Find where the given text appears and provide that cell's center as [x, y] coordinate. 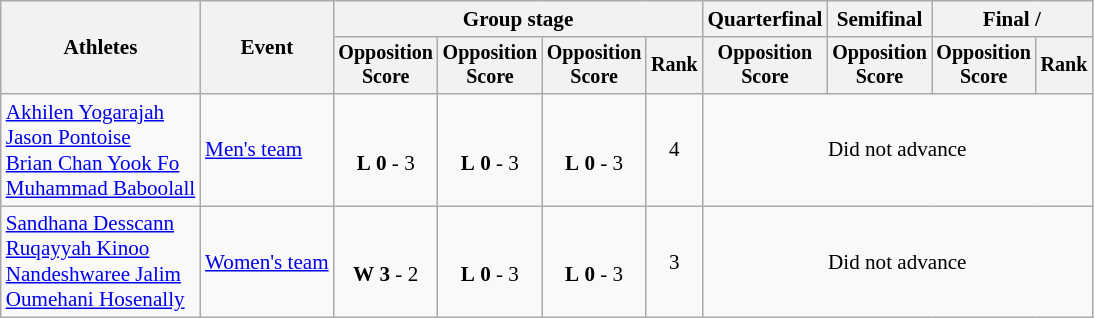
Semifinal [879, 18]
3 [674, 262]
Athletes [100, 48]
Group stage [518, 18]
Sandhana Desscann Ruqayyah Kinoo Nandeshwaree Jalim Oumehani Hosenally [100, 262]
Men's team [266, 150]
Quarterfinal [764, 18]
W 3 - 2 [386, 262]
Women's team [266, 262]
Final / [1012, 18]
4 [674, 150]
Akhilen Yogarajah Jason Pontoise Brian Chan Yook Fo Muhammad Baboolall [100, 150]
Event [266, 48]
